Return the (X, Y) coordinate for the center point of the cell that contains the specified text.  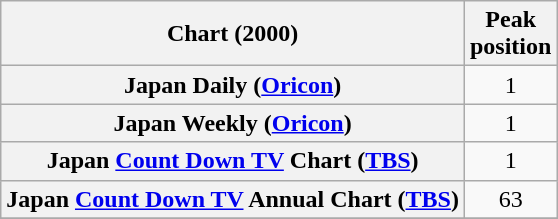
Japan Count Down TV Chart (TBS) (233, 161)
Japan Daily (Oricon) (233, 85)
63 (510, 199)
Chart (2000) (233, 34)
Japan Count Down TV Annual Chart (TBS) (233, 199)
Japan Weekly (Oricon) (233, 123)
Peakposition (510, 34)
